Search for the cell housing the specified text and yield its (x, y) center coordinate. 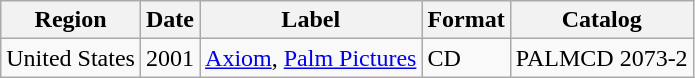
Label (311, 20)
CD (466, 58)
Date (170, 20)
Region (71, 20)
PALMCD 2073-2 (602, 58)
Catalog (602, 20)
United States (71, 58)
2001 (170, 58)
Axiom, Palm Pictures (311, 58)
Format (466, 20)
